Identify which cell holds the provided text, then report its (X, Y) central coordinate. 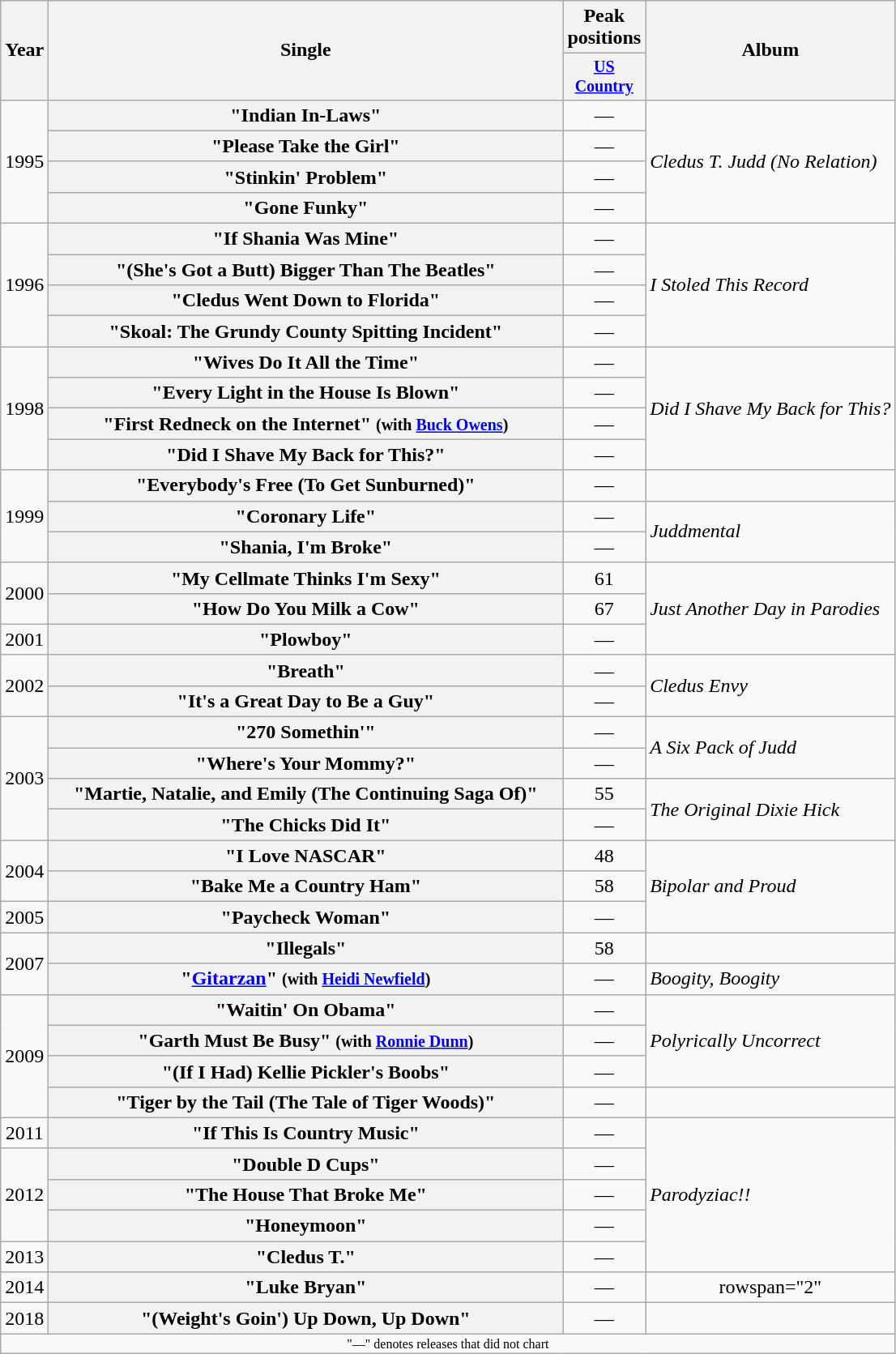
"(She's Got a Butt) Bigger Than The Beatles" (306, 270)
"The Chicks Did It" (306, 825)
Juddmental (770, 532)
"How Do You Milk a Cow" (306, 609)
1995 (24, 161)
Boogity, Boogity (770, 979)
1999 (24, 516)
"My Cellmate Thinks I'm Sexy" (306, 578)
"I Love NASCAR" (306, 856)
"Gitarzan" (with Heidi Newfield) (306, 979)
"If Shania Was Mine" (306, 239)
"Every Light in the House Is Blown" (306, 393)
Year (24, 50)
The Original Dixie Hick (770, 809)
"270 Somethin'" (306, 733)
2001 (24, 639)
"Stinkin' Problem" (306, 177)
"Martie, Natalie, and Emily (The Continuing Saga Of)" (306, 794)
67 (604, 609)
2018 (24, 1318)
2003 (24, 779)
Parodyziac!! (770, 1194)
2014 (24, 1288)
2012 (24, 1194)
"Wives Do It All the Time" (306, 362)
2000 (24, 593)
Cledus T. Judd (No Relation) (770, 161)
1998 (24, 408)
2009 (24, 1056)
"Bake Me a Country Ham" (306, 886)
"Luke Bryan" (306, 1288)
"Double D Cups" (306, 1164)
"Everybody's Free (To Get Sunburned)" (306, 485)
"Honeymoon" (306, 1226)
"Indian In-Laws" (306, 115)
2013 (24, 1257)
"Garth Must Be Busy" (with Ronnie Dunn) (306, 1040)
"Where's Your Mommy?" (306, 763)
"Cledus Went Down to Florida" (306, 301)
"(If I Had) Kellie Pickler's Boobs" (306, 1071)
"If This Is Country Music" (306, 1133)
Single (306, 50)
"First Redneck on the Internet" (with Buck Owens) (306, 424)
48 (604, 856)
"Cledus T." (306, 1257)
Album (770, 50)
"Plowboy" (306, 639)
Cledus Envy (770, 686)
I Stoled This Record (770, 285)
Peak positions (604, 28)
2011 (24, 1133)
A Six Pack of Judd (770, 748)
"Coronary Life" (306, 516)
"Illegals" (306, 948)
"The House That Broke Me" (306, 1194)
55 (604, 794)
"It's a Great Day to Be a Guy" (306, 701)
US Country (604, 76)
1996 (24, 285)
Just Another Day in Parodies (770, 609)
"Shania, I'm Broke" (306, 547)
"Breath" (306, 670)
"Skoal: The Grundy County Spitting Incident" (306, 331)
61 (604, 578)
2002 (24, 686)
Polyrically Uncorrect (770, 1040)
2007 (24, 963)
"(Weight's Goin') Up Down, Up Down" (306, 1318)
2005 (24, 917)
"—" denotes releases that did not chart (448, 1343)
Bipolar and Proud (770, 886)
"Waitin' On Obama" (306, 1010)
rowspan="2" (770, 1288)
"Did I Shave My Back for This?" (306, 455)
"Please Take the Girl" (306, 146)
Did I Shave My Back for This? (770, 408)
"Tiger by the Tail (The Tale of Tiger Woods)" (306, 1102)
2004 (24, 871)
"Gone Funky" (306, 207)
"Paycheck Woman" (306, 917)
